Determine the [X, Y] coordinate at the center of the cell enclosing the given text.  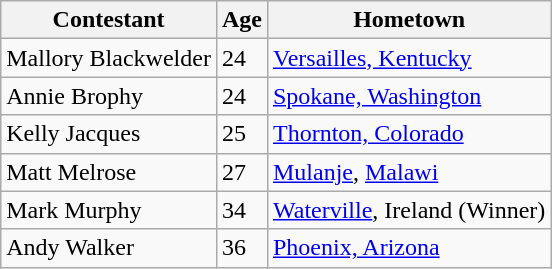
Annie Brophy [109, 96]
Thornton, Colorado [408, 134]
34 [242, 210]
Contestant [109, 20]
Mulanje, Malawi [408, 172]
25 [242, 134]
Hometown [408, 20]
Spokane, Washington [408, 96]
Waterville, Ireland (Winner) [408, 210]
27 [242, 172]
Matt Melrose [109, 172]
36 [242, 248]
Versailles, Kentucky [408, 58]
Mallory Blackwelder [109, 58]
Phoenix, Arizona [408, 248]
Age [242, 20]
Kelly Jacques [109, 134]
Mark Murphy [109, 210]
Andy Walker [109, 248]
